Search for the cell housing the specified text and yield its (x, y) center coordinate. 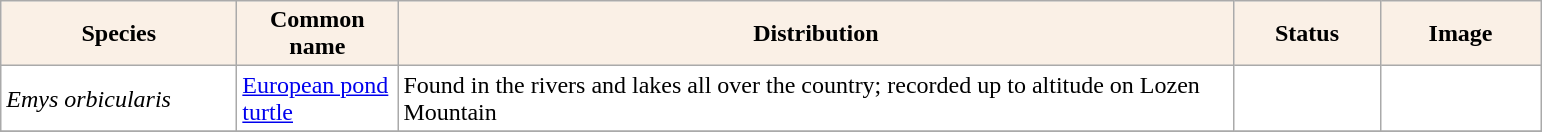
European pond turtle (318, 98)
Common name (318, 34)
Found in the rivers and lakes all over the country; recorded up to altitude on Lozen Mountain (816, 98)
Status (1307, 34)
Emys orbicularis (119, 98)
Species (119, 34)
Image (1460, 34)
Distribution (816, 34)
